Return the (X, Y) coordinate for the center point of the cell that contains the specified text.  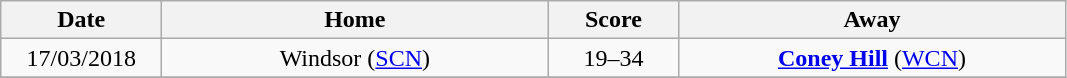
19–34 (614, 58)
Away (872, 20)
Date (82, 20)
Home (355, 20)
Coney Hill (WCN) (872, 58)
17/03/2018 (82, 58)
Windsor (SCN) (355, 58)
Score (614, 20)
